Scan for the cell matching the given text and deliver its [X, Y] coordinate at center. 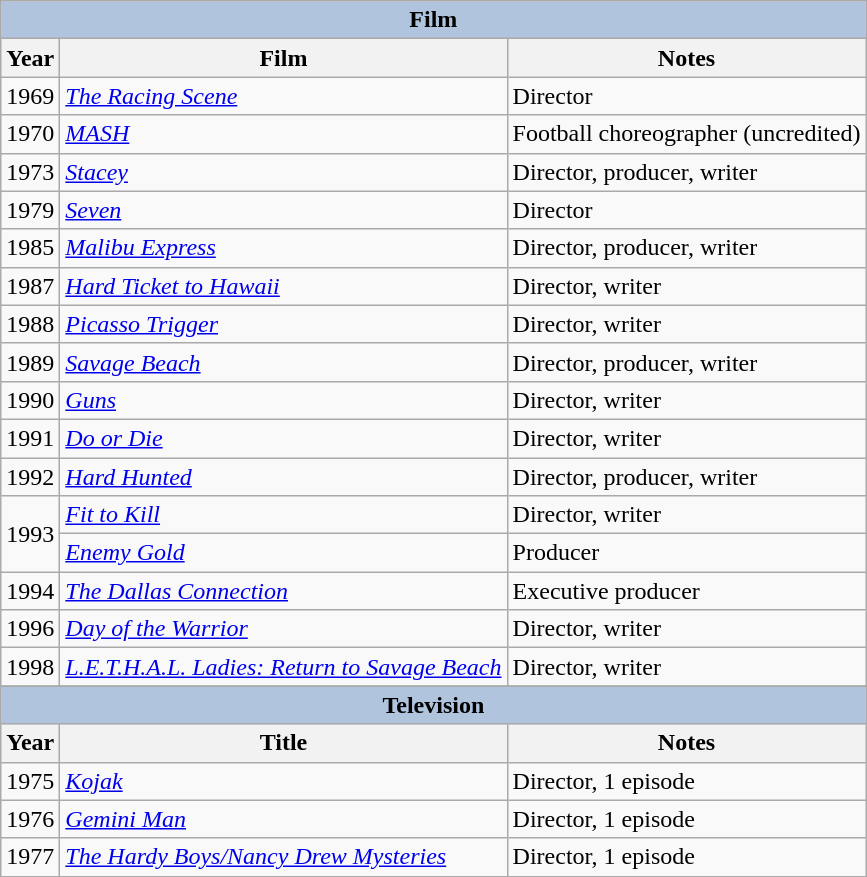
1985 [30, 248]
1994 [30, 591]
1988 [30, 324]
1989 [30, 362]
Enemy Gold [284, 553]
1979 [30, 210]
The Dallas Connection [284, 591]
Hard Hunted [284, 477]
1991 [30, 438]
Picasso Trigger [284, 324]
MASH [284, 134]
Football choreographer (uncredited) [686, 134]
Kojak [284, 781]
1990 [30, 400]
Producer [686, 553]
1996 [30, 629]
Fit to Kill [284, 515]
Do or Die [284, 438]
Seven [284, 210]
1973 [30, 172]
Savage Beach [284, 362]
Title [284, 743]
Hard Ticket to Hawaii [284, 286]
1987 [30, 286]
1977 [30, 857]
Stacey [284, 172]
L.E.T.H.A.L. Ladies: Return to Savage Beach [284, 667]
Guns [284, 400]
1998 [30, 667]
Malibu Express [284, 248]
1993 [30, 534]
1975 [30, 781]
The Racing Scene [284, 96]
Gemini Man [284, 819]
1992 [30, 477]
1970 [30, 134]
1969 [30, 96]
1976 [30, 819]
Executive producer [686, 591]
The Hardy Boys/Nancy Drew Mysteries [284, 857]
Day of the Warrior [284, 629]
Television [434, 705]
